Find where the given text appears and provide that cell's center as [x, y] coordinate. 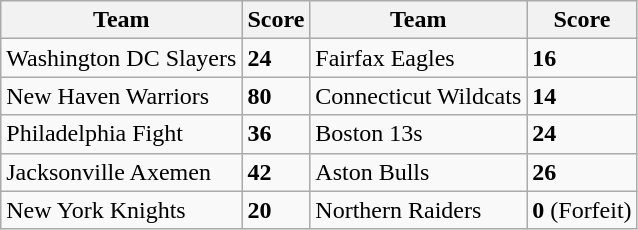
Aston Bulls [418, 172]
80 [276, 96]
New Haven Warriors [122, 96]
42 [276, 172]
Boston 13s [418, 134]
Northern Raiders [418, 210]
16 [582, 58]
Fairfax Eagles [418, 58]
Washington DC Slayers [122, 58]
Connecticut Wildcats [418, 96]
14 [582, 96]
0 (Forfeit) [582, 210]
Jacksonville Axemen [122, 172]
26 [582, 172]
20 [276, 210]
36 [276, 134]
Philadelphia Fight [122, 134]
New York Knights [122, 210]
